Find where the given text appears and provide that cell's center as [X, Y] coordinate. 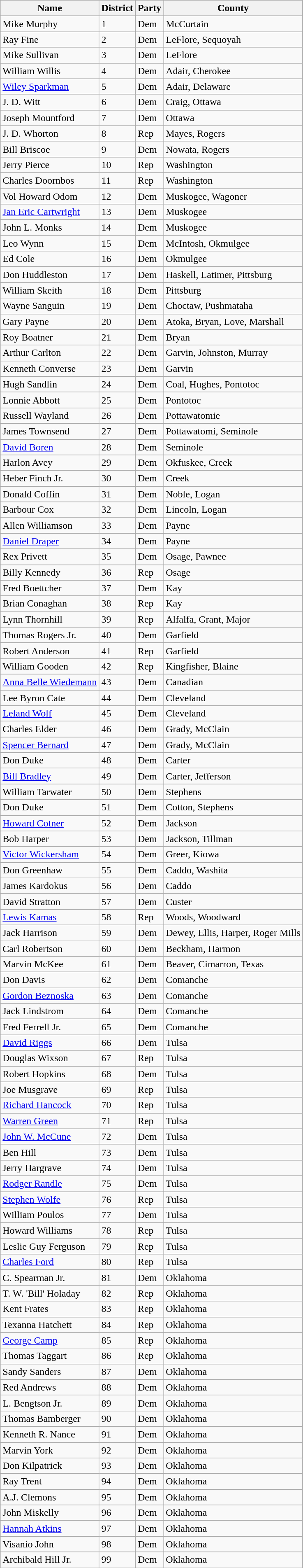
73 [117, 1152]
Douglas Wixson [50, 1058]
33 [117, 525]
41 [117, 651]
44 [117, 698]
Choctaw, Pushmataha [233, 306]
John W. McCune [50, 1136]
Rodger Randle [50, 1183]
6 [117, 102]
Bill Bradley [50, 776]
McCurtain [233, 24]
68 [117, 1074]
Pottawatomie [233, 415]
16 [117, 259]
77 [117, 1215]
Hannah Atkins [50, 1528]
Richard Hancock [50, 1105]
35 [117, 557]
William Willis [50, 71]
1 [117, 24]
Nowata, Rogers [233, 149]
49 [117, 776]
83 [117, 1309]
Sandy Sanders [50, 1372]
Bob Harper [50, 839]
Howard Williams [50, 1231]
Brian Conaghan [50, 604]
72 [117, 1136]
J. D. Whorton [50, 133]
76 [117, 1199]
Okmulgee [233, 259]
Joseph Mountford [50, 118]
Charles Ford [50, 1262]
Harlon Avey [50, 463]
14 [117, 228]
86 [117, 1356]
34 [117, 541]
William Gooden [50, 666]
63 [117, 996]
17 [117, 275]
28 [117, 447]
60 [117, 948]
Alfalfa, Grant, Major [233, 619]
27 [117, 431]
18 [117, 290]
51 [117, 807]
46 [117, 729]
81 [117, 1278]
David Boren [50, 447]
Hugh Sandlin [50, 384]
Craig, Ottawa [233, 102]
Thomas Rogers Jr. [50, 635]
Leo Wynn [50, 243]
69 [117, 1090]
Archibald Hill Jr. [50, 1560]
Barbour Cox [50, 510]
71 [117, 1121]
Roy Boatner [50, 337]
45 [117, 714]
Muskogee, Wagoner [233, 196]
Robert Anderson [50, 651]
Don Kilpatrick [50, 1466]
93 [117, 1466]
Haskell, Latimer, Pittsburg [233, 275]
Kenneth R. Nance [50, 1434]
Stephens [233, 792]
Seminole [233, 447]
48 [117, 761]
43 [117, 682]
88 [117, 1387]
Lynn Thornhill [50, 619]
Warren Green [50, 1121]
78 [117, 1231]
30 [117, 478]
Wiley Sparkman [50, 86]
85 [117, 1340]
Don Davis [50, 980]
Fred Ferrell Jr. [50, 1027]
C. Spearman Jr. [50, 1278]
9 [117, 149]
97 [117, 1528]
Adair, Delaware [233, 86]
57 [117, 901]
20 [117, 322]
Ben Hill [50, 1152]
23 [117, 369]
52 [117, 823]
William Skeith [50, 290]
Billy Kennedy [50, 572]
Lincoln, Logan [233, 510]
54 [117, 854]
Dewey, Ellis, Harper, Roger Mills [233, 933]
Rex Privett [50, 557]
Kingfisher, Blaine [233, 666]
Ray Trent [50, 1482]
Garvin [233, 369]
Donald Coffin [50, 494]
2 [117, 40]
42 [117, 666]
8 [117, 133]
Ed Cole [50, 259]
Don Greenhaw [50, 870]
15 [117, 243]
Bryan [233, 337]
40 [117, 635]
Don Huddleston [50, 275]
Gary Payne [50, 322]
LeFlore [233, 55]
3 [117, 55]
William Poulos [50, 1215]
59 [117, 933]
Wayne Sanguin [50, 306]
Caddo [233, 886]
Cotton, Stephens [233, 807]
7 [117, 118]
David Riggs [50, 1043]
96 [117, 1513]
Name [50, 8]
37 [117, 588]
Jack Lindstrom [50, 1011]
Greer, Kiowa [233, 854]
James Townsend [50, 431]
Kent Frates [50, 1309]
62 [117, 980]
87 [117, 1372]
Jackson, Tillman [233, 839]
McIntosh, Okmulgee [233, 243]
58 [117, 917]
75 [117, 1183]
Beckham, Harmon [233, 948]
25 [117, 400]
Spencer Bernard [50, 745]
Creek [233, 478]
Pontotoc [233, 400]
T. W. 'Bill' Holaday [50, 1293]
Adair, Cherokee [233, 71]
91 [117, 1434]
Heber Finch Jr. [50, 478]
District [117, 8]
4 [117, 71]
William Tarwater [50, 792]
Arthur Carlton [50, 353]
Carter, Jefferson [233, 776]
66 [117, 1043]
5 [117, 86]
Joe Musgrave [50, 1090]
50 [117, 792]
A.J. Clemons [50, 1497]
John L. Monks [50, 228]
LeFlore, Sequoyah [233, 40]
Osage [233, 572]
55 [117, 870]
Texanna Hatchett [50, 1325]
Beaver, Cimarron, Texas [233, 964]
Lonnie Abbott [50, 400]
Red Andrews [50, 1387]
99 [117, 1560]
61 [117, 964]
Jan Eric Cartwright [50, 212]
22 [117, 353]
84 [117, 1325]
Noble, Logan [233, 494]
L. Bengtson Jr. [50, 1403]
Pottawatomi, Seminole [233, 431]
Gordon Beznoska [50, 996]
Robert Hopkins [50, 1074]
Caddo, Washita [233, 870]
Vol Howard Odom [50, 196]
Mike Murphy [50, 24]
89 [117, 1403]
10 [117, 165]
82 [117, 1293]
95 [117, 1497]
Okfuskee, Creek [233, 463]
38 [117, 604]
32 [117, 510]
James Kardokus [50, 886]
79 [117, 1246]
Coal, Hughes, Pontotoc [233, 384]
Thomas Bamberger [50, 1419]
Garvin, Johnston, Murray [233, 353]
Fred Boettcher [50, 588]
David Stratton [50, 901]
56 [117, 886]
36 [117, 572]
19 [117, 306]
Jerry Pierce [50, 165]
Howard Cotner [50, 823]
Leslie Guy Ferguson [50, 1246]
29 [117, 463]
39 [117, 619]
Allen Williamson [50, 525]
Marvin McKee [50, 964]
Lee Byron Cate [50, 698]
26 [117, 415]
Visanio John [50, 1544]
Carter [233, 761]
Carl Robertson [50, 948]
74 [117, 1168]
Anna Belle Wiedemann [50, 682]
70 [117, 1105]
Marvin York [50, 1450]
65 [117, 1027]
Mike Sullivan [50, 55]
Daniel Draper [50, 541]
53 [117, 839]
Charles Doornbos [50, 180]
21 [117, 337]
Victor Wickersham [50, 854]
Thomas Taggart [50, 1356]
Custer [233, 901]
Woods, Woodward [233, 917]
Jack Harrison [50, 933]
98 [117, 1544]
64 [117, 1011]
County [233, 8]
J. D. Witt [50, 102]
Lewis Kamas [50, 917]
George Camp [50, 1340]
24 [117, 384]
31 [117, 494]
13 [117, 212]
Canadian [233, 682]
Bill Briscoe [50, 149]
Leland Wolf [50, 714]
Atoka, Bryan, Love, Marshall [233, 322]
Jerry Hargrave [50, 1168]
Ray Fine [50, 40]
90 [117, 1419]
Russell Wayland [50, 415]
12 [117, 196]
Pittsburg [233, 290]
Party [149, 8]
94 [117, 1482]
Kenneth Converse [50, 369]
47 [117, 745]
Stephen Wolfe [50, 1199]
Osage, Pawnee [233, 557]
Charles Elder [50, 729]
67 [117, 1058]
Jackson [233, 823]
Mayes, Rogers [233, 133]
11 [117, 180]
92 [117, 1450]
John Miskelly [50, 1513]
80 [117, 1262]
Ottawa [233, 118]
